Capture the cell that displays the provided text and extract its [X, Y] central coordinate. 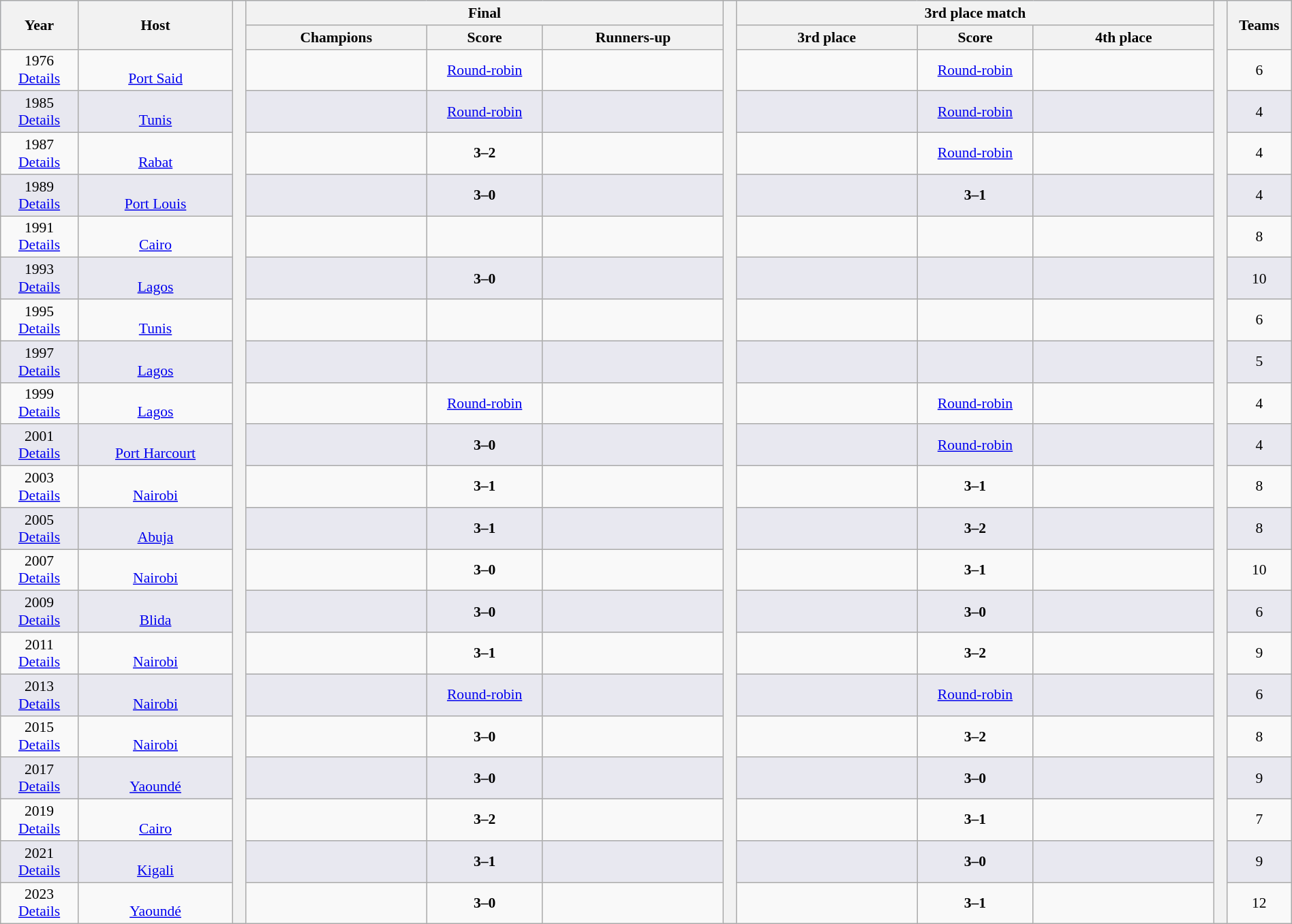
1995Details [40, 320]
3rd place match [976, 13]
2017Details [40, 778]
2009Details [40, 612]
12 [1259, 904]
Final [485, 13]
1989Details [40, 195]
1997Details [40, 361]
Teams [1259, 25]
Rabat [155, 154]
2005Details [40, 529]
2007Details [40, 570]
2003Details [40, 487]
Blida [155, 612]
3rd place [827, 37]
2001Details [40, 446]
5 [1259, 361]
Port Said [155, 70]
Port Harcourt [155, 446]
Port Louis [155, 195]
1985Details [40, 112]
2015Details [40, 736]
Abuja [155, 529]
Host [155, 25]
1991Details [40, 237]
1999Details [40, 403]
2021Details [40, 861]
2013Details [40, 695]
2023Details [40, 904]
7 [1259, 820]
Runners-up [632, 37]
1976Details [40, 70]
1993Details [40, 278]
Kigali [155, 861]
2011Details [40, 653]
Year [40, 25]
1987Details [40, 154]
4th place [1123, 37]
Champions [337, 37]
2019Details [40, 820]
